Extract the (x, y) coordinate from the center of the cell holding the provided text.  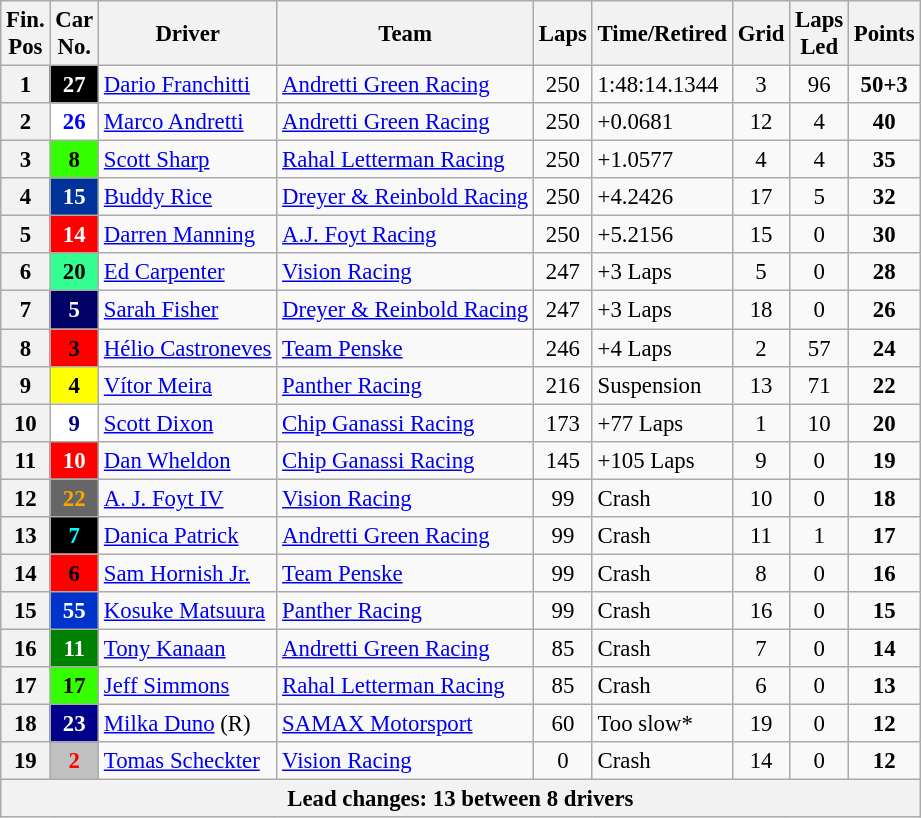
Ed Carpenter (188, 273)
Danica Patrick (188, 536)
SAMAX Motorsport (406, 724)
Sarah Fisher (188, 310)
Suspension (662, 385)
216 (564, 385)
32 (884, 197)
Driver (188, 34)
40 (884, 122)
Kosuke Matsuura (188, 611)
57 (820, 348)
A.J. Foyt Racing (406, 235)
145 (564, 460)
Scott Dixon (188, 423)
173 (564, 423)
Team (406, 34)
Dario Franchitti (188, 85)
50+3 (884, 85)
Tomas Scheckter (188, 761)
55 (74, 611)
27 (74, 85)
Tony Kanaan (188, 648)
60 (564, 724)
Darren Manning (188, 235)
CarNo. (74, 34)
Hélio Castroneves (188, 348)
Milka Duno (R) (188, 724)
Grid (760, 34)
71 (820, 385)
Laps (564, 34)
+77 Laps (662, 423)
A. J. Foyt IV (188, 498)
Buddy Rice (188, 197)
Lead changes: 13 between 8 drivers (460, 799)
Jeff Simmons (188, 686)
+5.2156 (662, 235)
35 (884, 160)
Fin.Pos (26, 34)
Sam Hornish Jr. (188, 573)
1:48:14.1344 (662, 85)
24 (884, 348)
96 (820, 85)
Points (884, 34)
23 (74, 724)
28 (884, 273)
Dan Wheldon (188, 460)
+4 Laps (662, 348)
+4.2426 (662, 197)
LapsLed (820, 34)
+0.0681 (662, 122)
Vítor Meira (188, 385)
Time/Retired (662, 34)
Marco Andretti (188, 122)
Scott Sharp (188, 160)
246 (564, 348)
30 (884, 235)
+105 Laps (662, 460)
Too slow* (662, 724)
+1.0577 (662, 160)
